Output the (X, Y) coordinate of the center of the cell containing the given text.  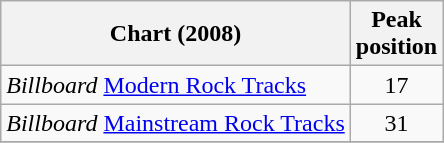
Chart (2008) (176, 34)
Billboard Mainstream Rock Tracks (176, 123)
Billboard Modern Rock Tracks (176, 85)
17 (396, 85)
Peakposition (396, 34)
31 (396, 123)
